Return the (X, Y) coordinate for the center point of the cell that contains the specified text.  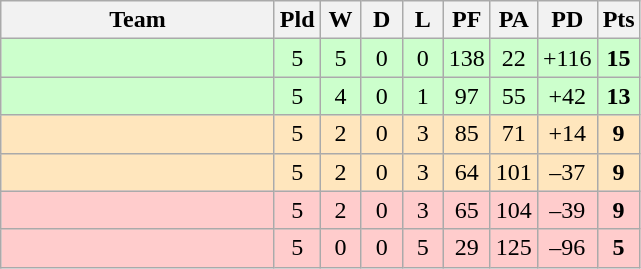
–37 (567, 172)
–96 (567, 248)
W (340, 20)
L (422, 20)
15 (618, 58)
13 (618, 96)
–39 (567, 210)
101 (514, 172)
138 (466, 58)
PD (567, 20)
D (382, 20)
+42 (567, 96)
Pts (618, 20)
85 (466, 134)
+116 (567, 58)
125 (514, 248)
104 (514, 210)
1 (422, 96)
55 (514, 96)
Pld (297, 20)
PA (514, 20)
+14 (567, 134)
PF (466, 20)
Team (138, 20)
71 (514, 134)
22 (514, 58)
29 (466, 248)
65 (466, 210)
64 (466, 172)
4 (340, 96)
97 (466, 96)
